Return (X, Y) of the center of cell containing provided text 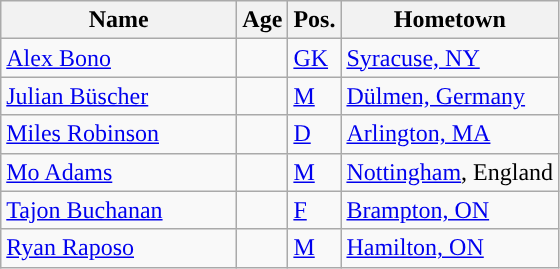
Brampton, ON (450, 210)
F (314, 210)
Miles Robinson (119, 134)
Julian Büscher (119, 96)
Hometown (450, 20)
Name (119, 20)
Syracuse, NY (450, 58)
D (314, 134)
Tajon Buchanan (119, 210)
Ryan Raposo (119, 248)
Hamilton, ON (450, 248)
Dülmen, Germany (450, 96)
Nottingham, England (450, 172)
GK (314, 58)
Arlington, MA (450, 134)
Pos. (314, 20)
Alex Bono (119, 58)
Mo Adams (119, 172)
Age (262, 20)
